Capture the cell that displays the provided text and extract its [x, y] central coordinate. 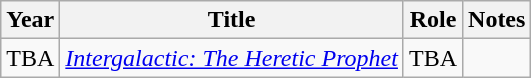
Role [432, 20]
Title [232, 20]
Year [30, 20]
Intergalactic: The Heretic Prophet [232, 58]
Notes [497, 20]
